Search for the cell housing the specified text and yield its [x, y] center coordinate. 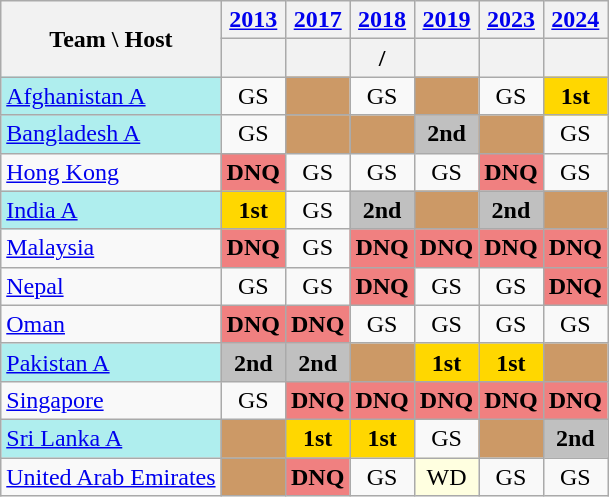
2019 [446, 20]
Hong Kong [111, 172]
Team \ Host [111, 39]
Pakistan A [111, 362]
2018 [382, 20]
/ [382, 58]
2023 [511, 20]
Afghanistan A [111, 96]
Malaysia [111, 248]
2013 [253, 20]
United Arab Emirates [111, 477]
Bangladesh A [111, 134]
WD [446, 477]
Oman [111, 324]
Singapore [111, 400]
India A [111, 210]
2017 [317, 20]
2024 [575, 20]
Sri Lanka A [111, 438]
Nepal [111, 286]
